Extract the [x, y] coordinate from the center of the cell holding the provided text.  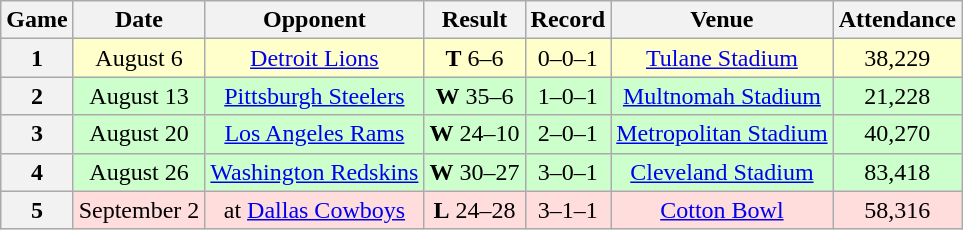
4 [37, 172]
83,418 [897, 172]
Attendance [897, 20]
0–0–1 [568, 58]
2 [37, 96]
at Dallas Cowboys [314, 210]
August 6 [139, 58]
Washington Redskins [314, 172]
38,229 [897, 58]
Los Angeles Rams [314, 134]
Venue [722, 20]
3 [37, 134]
Opponent [314, 20]
5 [37, 210]
W 35–6 [474, 96]
Cleveland Stadium [722, 172]
1 [37, 58]
Result [474, 20]
Tulane Stadium [722, 58]
August 20 [139, 134]
2–0–1 [568, 134]
T 6–6 [474, 58]
58,316 [897, 210]
Game [37, 20]
Cotton Bowl [722, 210]
August 13 [139, 96]
Date [139, 20]
Detroit Lions [314, 58]
W 30–27 [474, 172]
3–1–1 [568, 210]
40,270 [897, 134]
21,228 [897, 96]
3–0–1 [568, 172]
Multnomah Stadium [722, 96]
1–0–1 [568, 96]
September 2 [139, 210]
W 24–10 [474, 134]
Pittsburgh Steelers [314, 96]
L 24–28 [474, 210]
Record [568, 20]
Metropolitan Stadium [722, 134]
August 26 [139, 172]
